Search for the cell housing the specified text and yield its (X, Y) center coordinate. 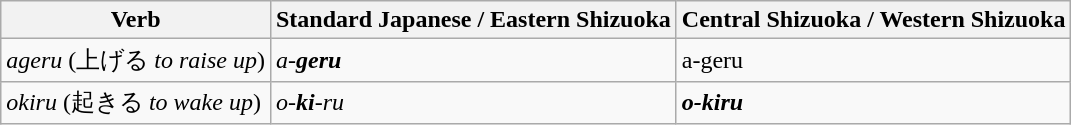
o-kiru (874, 102)
ageru (上げる to raise up) (136, 60)
o-ki-ru (473, 102)
Central Shizuoka / Western Shizuoka (874, 20)
Verb (136, 20)
Standard Japanese / Eastern Shizuoka (473, 20)
okiru (起きる to wake up) (136, 102)
